Provide the (x, y) coordinate of the cell's center where the given text is located.  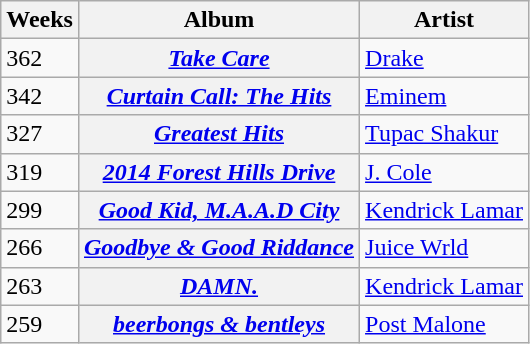
Weeks (40, 20)
DAMN. (218, 286)
342 (40, 96)
2014 Forest Hills Drive (218, 172)
Tupac Shakur (444, 134)
Goodbye & Good Riddance (218, 248)
Greatest Hits (218, 134)
J. Cole (444, 172)
beerbongs & bentleys (218, 324)
Eminem (444, 96)
Juice Wrld (444, 248)
259 (40, 324)
263 (40, 286)
319 (40, 172)
Artist (444, 20)
299 (40, 210)
Album (218, 20)
Drake (444, 58)
Take Care (218, 58)
Post Malone (444, 324)
Curtain Call: The Hits (218, 96)
362 (40, 58)
Good Kid, M.A.A.D City (218, 210)
266 (40, 248)
327 (40, 134)
